Output the (X, Y) coordinate of the center of the cell containing the given text.  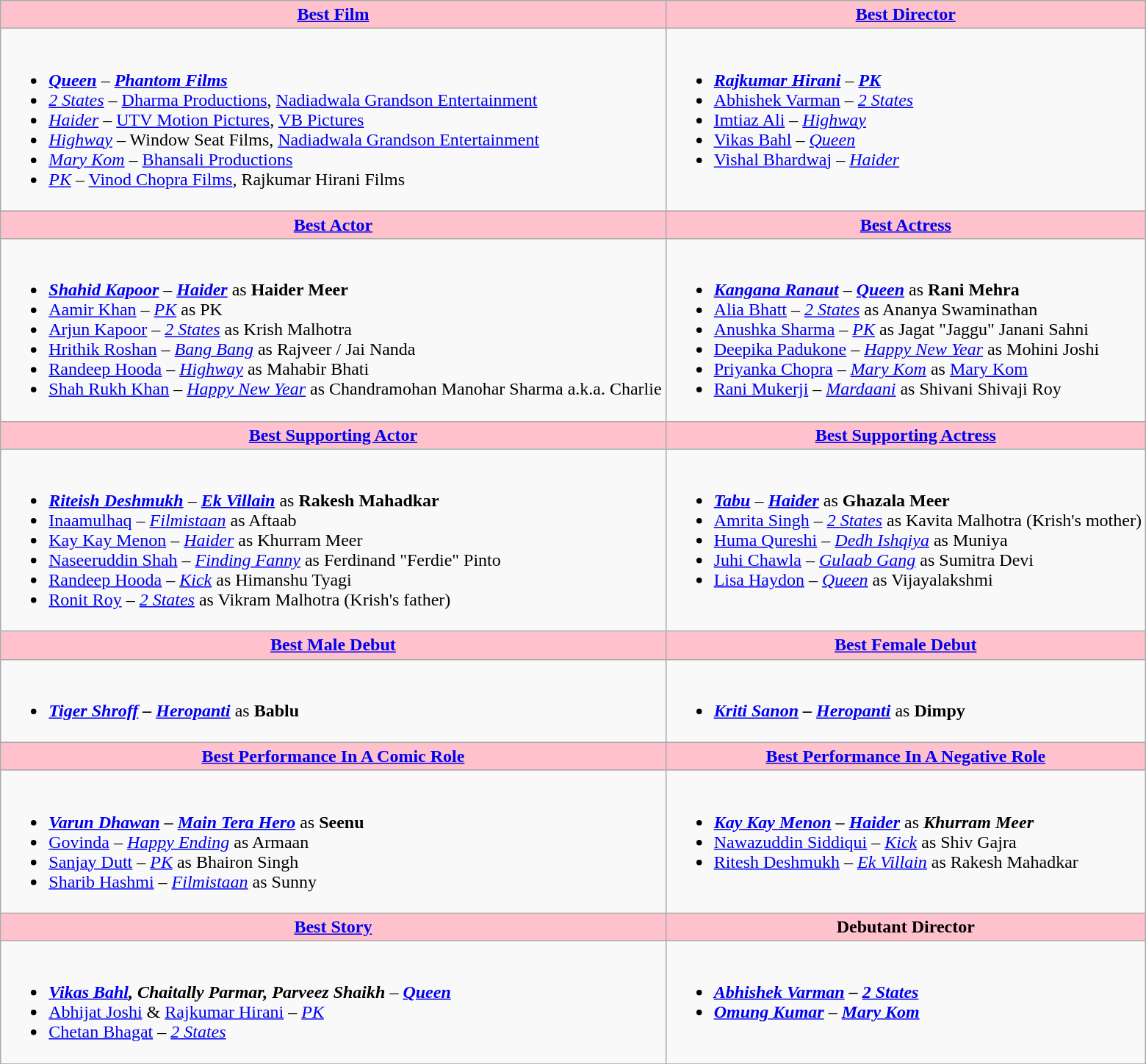
Best Performance In A Negative Role (905, 756)
Best Actress (905, 225)
Best Story (334, 927)
Tiger Shroff – Heropanti as Bablu (334, 701)
Rajkumar Hirani – PKAbhishek Varman – 2 StatesImtiaz Ali – HighwayVikas Bahl – QueenVishal Bhardwaj – Haider (905, 120)
Vikas Bahl, Chaitally Parmar, Parveez Shaikh – QueenAbhijat Joshi & Rajkumar Hirani – PKChetan Bhagat – 2 States (334, 1002)
Best Film (334, 15)
Best Performance In A Comic Role (334, 756)
Best Male Debut (334, 645)
Best Supporting Actress (905, 435)
Best Actor (334, 225)
Best Supporting Actor (334, 435)
Abhishek Varman – 2 StatesOmung Kumar – Mary Kom (905, 1002)
Kay Kay Menon – Haider as Khurram MeerNawazuddin Siddiqui – Kick as Shiv GajraRitesh Deshmukh – Ek Villain as Rakesh Mahadkar (905, 841)
Best Female Debut (905, 645)
Best Director (905, 15)
Varun Dhawan – Main Tera Hero as SeenuGovinda – Happy Ending as ArmaanSanjay Dutt – PK as Bhairon SinghSharib Hashmi – Filmistaan as Sunny (334, 841)
Debutant Director (905, 927)
Kriti Sanon – Heropanti as Dimpy (905, 701)
